Provide the [x, y] coordinate of the cell's center where the given text is located.  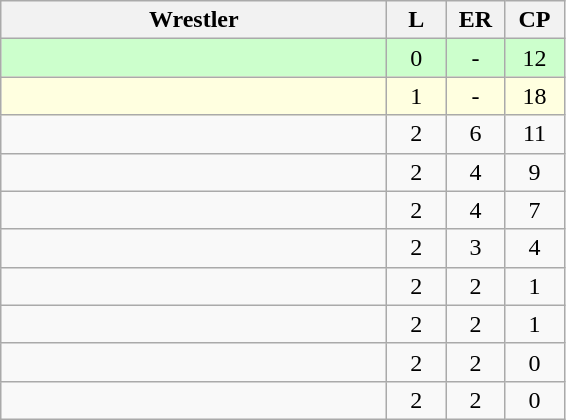
9 [534, 172]
7 [534, 210]
Wrestler [194, 20]
3 [476, 248]
CP [534, 20]
L [416, 20]
12 [534, 58]
18 [534, 96]
11 [534, 134]
ER [476, 20]
6 [476, 134]
